From the cell containing the given text, extract its center point as [x, y] coordinate. 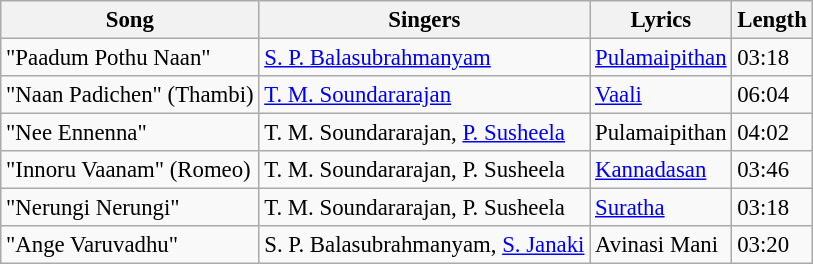
Length [772, 20]
03:20 [772, 245]
T. M. Soundararajan [424, 95]
Lyrics [661, 20]
"Naan Padichen" (Thambi) [130, 95]
Singers [424, 20]
S. P. Balasubrahmanyam, S. Janaki [424, 245]
"Ange Varuvadhu" [130, 245]
"Paadum Pothu Naan" [130, 58]
04:02 [772, 133]
Song [130, 20]
"Innoru Vaanam" (Romeo) [130, 170]
S. P. Balasubrahmanyam [424, 58]
"Nerungi Nerungi" [130, 208]
Avinasi Mani [661, 245]
"Nee Ennenna" [130, 133]
Suratha [661, 208]
Vaali [661, 95]
06:04 [772, 95]
03:46 [772, 170]
Kannadasan [661, 170]
